Extract the (x, y) coordinate from the center of the cell holding the provided text.  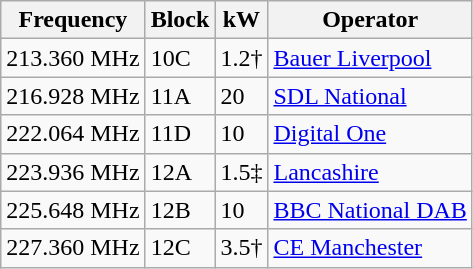
216.928 MHz (73, 96)
11D (180, 134)
10C (180, 58)
Lancashire (370, 172)
Frequency (73, 20)
3.5† (242, 248)
11A (180, 96)
Digital One (370, 134)
222.064 MHz (73, 134)
12C (180, 248)
CE Manchester (370, 248)
227.360 MHz (73, 248)
Block (180, 20)
kW (242, 20)
BBC National DAB (370, 210)
12B (180, 210)
223.936 MHz (73, 172)
20 (242, 96)
1.5‡ (242, 172)
1.2† (242, 58)
12A (180, 172)
Operator (370, 20)
225.648 MHz (73, 210)
213.360 MHz (73, 58)
SDL National (370, 96)
Bauer Liverpool (370, 58)
